Search for the cell housing the specified text and yield its [x, y] center coordinate. 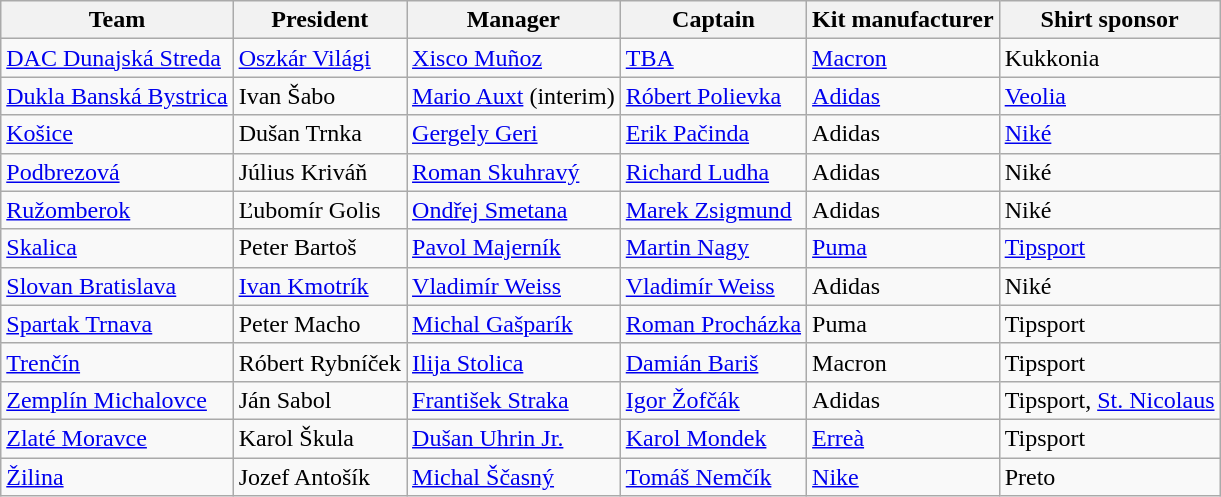
Peter Macho [320, 324]
Shirt sponsor [1110, 20]
Ľubomír Golis [320, 210]
Veolia [1110, 96]
TBA [713, 58]
Xisco Muñoz [514, 58]
Róbert Polievka [713, 96]
Kukkonia [1110, 58]
Dušan Trnka [320, 134]
Captain [713, 20]
Jozef Antošík [320, 477]
Tipsport, St. Nicolaus [1110, 400]
Ondřej Smetana [514, 210]
Gergely Geri [514, 134]
Kit manufacturer [904, 20]
Damián Bariš [713, 362]
Róbert Rybníček [320, 362]
Martin Nagy [713, 248]
Žilina [117, 477]
Michal Ščasný [514, 477]
Dukla Banská Bystrica [117, 96]
Ivan Kmotrík [320, 286]
Team [117, 20]
Manager [514, 20]
Zlaté Moravce [117, 438]
Ján Sabol [320, 400]
Oszkár Világi [320, 58]
Nike [904, 477]
DAC Dunajská Streda [117, 58]
Richard Ludha [713, 172]
Michal Gašparík [514, 324]
Ilija Stolica [514, 362]
President [320, 20]
Roman Skuhravý [514, 172]
Zemplín Michalovce [117, 400]
Karol Mondek [713, 438]
Košice [117, 134]
Erik Pačinda [713, 134]
Peter Bartoš [320, 248]
Mario Auxt (interim) [514, 96]
Ružomberok [117, 210]
František Straka [514, 400]
Skalica [117, 248]
Karol Škula [320, 438]
Roman Procházka [713, 324]
Ivan Šabo [320, 96]
Slovan Bratislava [117, 286]
Erreà [904, 438]
Podbrezová [117, 172]
Igor Žofčák [713, 400]
Marek Zsigmund [713, 210]
Pavol Majerník [514, 248]
Spartak Trnava [117, 324]
Július Kriváň [320, 172]
Tomáš Nemčík [713, 477]
Trenčín [117, 362]
Preto [1110, 477]
Dušan Uhrin Jr. [514, 438]
